Pinpoint the cell where the given text exists, returning its [x, y] midpoint coordinate. 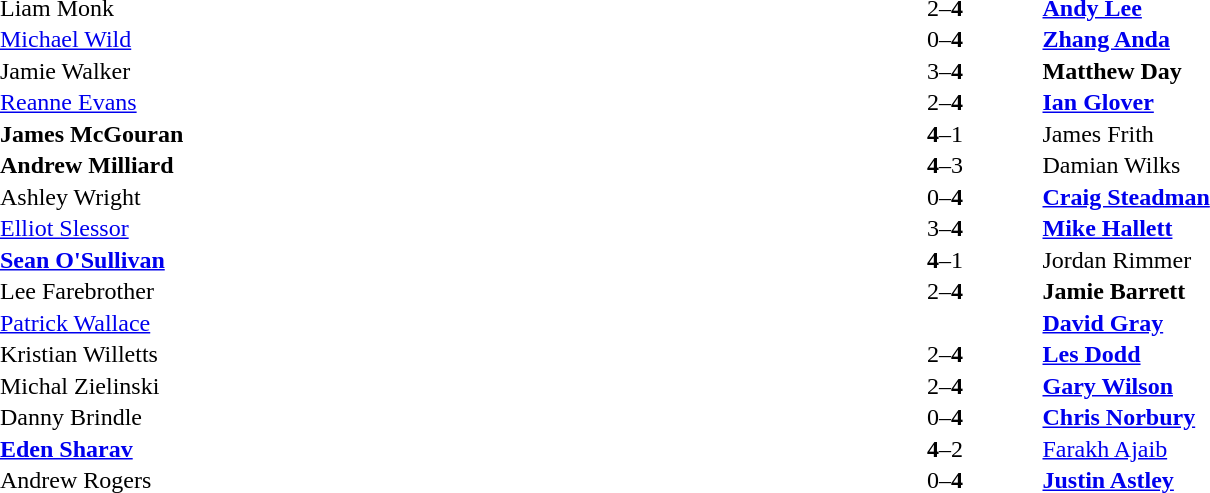
4–2 [944, 449]
4–3 [944, 165]
